Provide the [X, Y] coordinate of the cell's center where the given text is located.  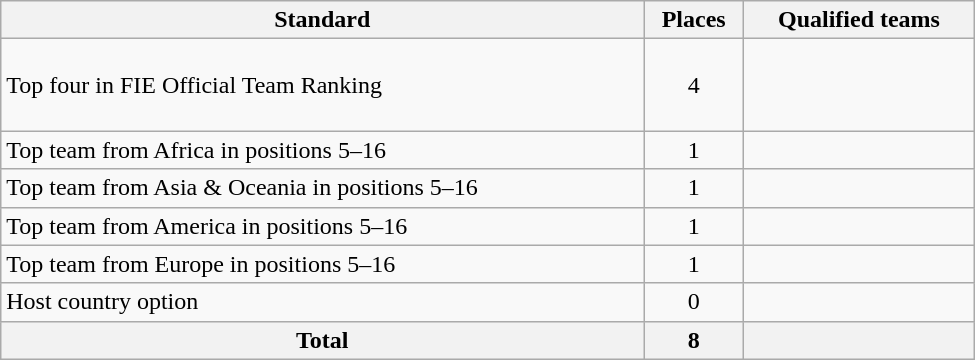
0 [694, 302]
Top four in FIE Official Team Ranking [322, 85]
Host country option [322, 302]
Total [322, 340]
Top team from Asia & Oceania in positions 5–16 [322, 188]
Top team from America in positions 5–16 [322, 226]
Top team from Europe in positions 5–16 [322, 264]
Top team from Africa in positions 5–16 [322, 150]
8 [694, 340]
4 [694, 85]
Places [694, 20]
Standard [322, 20]
Qualified teams [860, 20]
